From the cell containing the given text, extract its center point as [X, Y] coordinate. 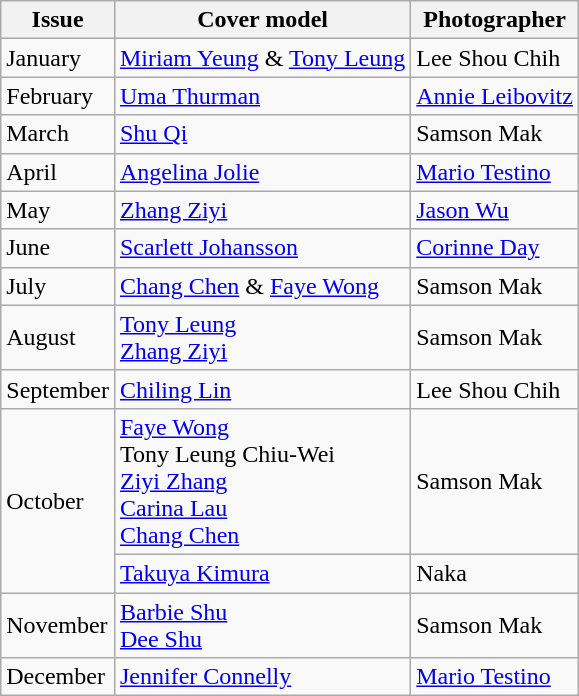
March [58, 134]
Issue [58, 20]
May [58, 210]
Angelina Jolie [262, 172]
Faye Wong Tony Leung Chiu-Wei Ziyi Zhang Carina Lau Chang Chen [262, 481]
Chiling Lin [262, 389]
Naka [495, 573]
April [58, 172]
September [58, 389]
August [58, 338]
Jason Wu [495, 210]
Jennifer Connelly [262, 677]
Corinne Day [495, 248]
Takuya Kimura [262, 573]
Shu Qi [262, 134]
Miriam Yeung & Tony Leung [262, 58]
Barbie Shu Dee Shu [262, 624]
December [58, 677]
November [58, 624]
Scarlett Johansson [262, 248]
February [58, 96]
Chang Chen & Faye Wong [262, 286]
Tony Leung Zhang Ziyi [262, 338]
Annie Leibovitz [495, 96]
October [58, 500]
January [58, 58]
July [58, 286]
Photographer [495, 20]
Cover model [262, 20]
Zhang Ziyi [262, 210]
Uma Thurman [262, 96]
June [58, 248]
